Identify which cell holds the provided text, then report its [x, y] central coordinate. 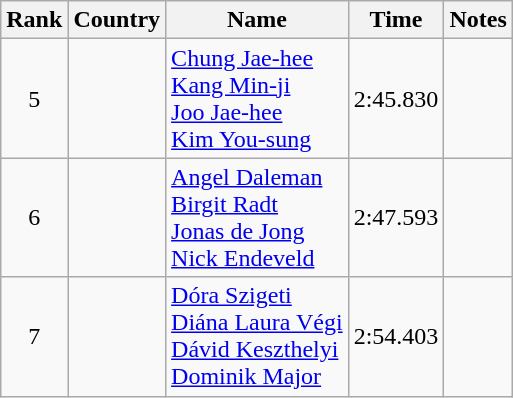
Country [117, 20]
Angel DalemanBirgit RadtJonas de JongNick Endeveld [258, 218]
6 [34, 218]
2:54.403 [396, 336]
2:45.830 [396, 98]
Notes [478, 20]
2:47.593 [396, 218]
5 [34, 98]
Dóra SzigetiDiána Laura VégiDávid KeszthelyiDominik Major [258, 336]
Rank [34, 20]
7 [34, 336]
Chung Jae-heeKang Min-jiJoo Jae-heeKim You-sung [258, 98]
Time [396, 20]
Name [258, 20]
